Provide the [X, Y] coordinate of the cell's center where the given text is located.  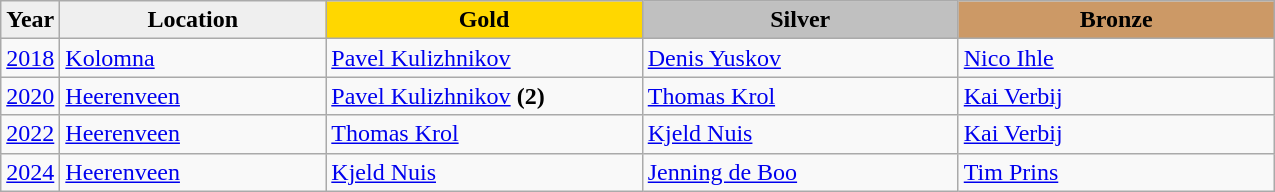
Bronze [1116, 20]
Tim Prins [1116, 172]
Pavel Kulizhnikov (2) [484, 96]
Pavel Kulizhnikov [484, 58]
2018 [30, 58]
Location [193, 20]
Gold [484, 20]
Silver [800, 20]
2024 [30, 172]
Kolomna [193, 58]
2020 [30, 96]
Nico Ihle [1116, 58]
Year [30, 20]
Jenning de Boo [800, 172]
Denis Yuskov [800, 58]
2022 [30, 134]
